From the cell containing the given text, extract its center point as [x, y] coordinate. 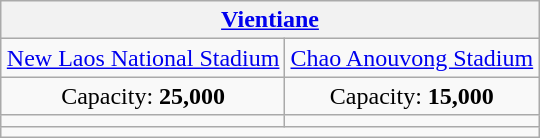
Capacity: 15,000 [412, 96]
New Laos National Stadium [143, 58]
Vientiane [270, 20]
Capacity: 25,000 [143, 96]
Chao Anouvong Stadium [412, 58]
